Detect which cell encompasses the target text, then output its (X, Y) center coordinate. 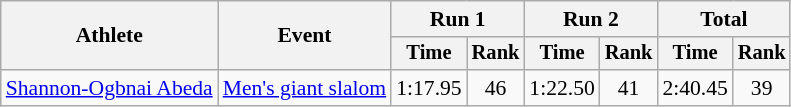
1:17.95 (428, 88)
Event (305, 36)
41 (629, 88)
1:22.50 (562, 88)
Total (724, 19)
Men's giant slalom (305, 88)
Athlete (110, 36)
46 (496, 88)
Run 1 (458, 19)
39 (762, 88)
Run 2 (590, 19)
Shannon-Ogbnai Abeda (110, 88)
2:40.45 (694, 88)
